Search for the cell housing the specified text and yield its [X, Y] center coordinate. 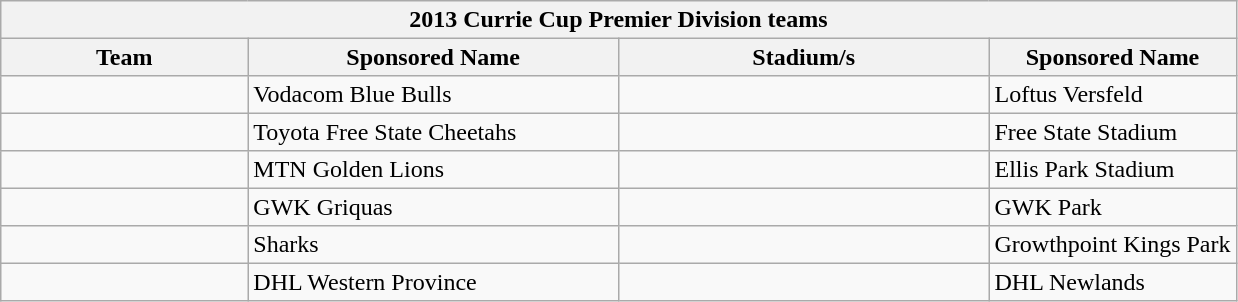
Free State Stadium [1112, 132]
2013 Currie Cup Premier Division teams [618, 20]
Team [124, 56]
Vodacom Blue Bulls [434, 94]
MTN Golden Lions [434, 170]
GWK Park [1112, 206]
Stadium/s [804, 56]
Growthpoint Kings Park [1112, 244]
Ellis Park Stadium [1112, 170]
DHL Western Province [434, 282]
Toyota Free State Cheetahs [434, 132]
DHL Newlands [1112, 282]
Loftus Versfeld [1112, 94]
Sharks [434, 244]
GWK Griquas [434, 206]
